Scan for the cell matching the given text and deliver its [x, y] coordinate at center. 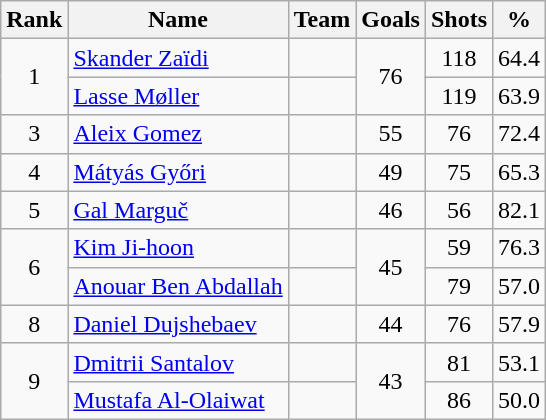
1 [34, 77]
Aleix Gomez [178, 134]
44 [391, 324]
Kim Ji-hoon [178, 248]
Lasse Møller [178, 96]
46 [391, 210]
57.0 [520, 286]
Name [178, 20]
Dmitrii Santalov [178, 362]
Skander Zaïdi [178, 58]
Daniel Dujshebaev [178, 324]
Gal Marguč [178, 210]
63.9 [520, 96]
45 [391, 267]
56 [458, 210]
57.9 [520, 324]
9 [34, 381]
119 [458, 96]
5 [34, 210]
Shots [458, 20]
3 [34, 134]
Mátyás Győri [178, 172]
86 [458, 400]
Goals [391, 20]
72.4 [520, 134]
Rank [34, 20]
50.0 [520, 400]
82.1 [520, 210]
59 [458, 248]
65.3 [520, 172]
75 [458, 172]
Anouar Ben Abdallah [178, 286]
79 [458, 286]
6 [34, 267]
Team [322, 20]
% [520, 20]
43 [391, 381]
55 [391, 134]
Mustafa Al-Olaiwat [178, 400]
118 [458, 58]
8 [34, 324]
81 [458, 362]
76.3 [520, 248]
53.1 [520, 362]
49 [391, 172]
64.4 [520, 58]
4 [34, 172]
